For the text-containing cell, return its midpoint in [x, y] coordinate format. 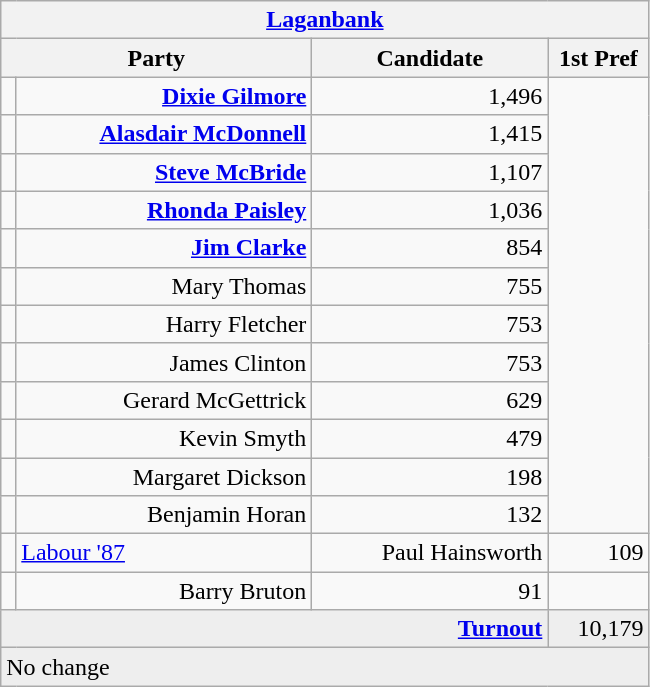
Candidate [430, 58]
Party [156, 58]
109 [598, 553]
Benjamin Horan [164, 515]
Rhonda Paisley [164, 210]
1,496 [430, 96]
Barry Bruton [164, 591]
James Clinton [164, 362]
Alasdair McDonnell [164, 134]
10,179 [598, 629]
No change [325, 667]
1,036 [430, 210]
Mary Thomas [164, 286]
1,415 [430, 134]
Turnout [274, 629]
Dixie Gilmore [164, 96]
Labour '87 [164, 553]
Margaret Dickson [164, 477]
1st Pref [598, 58]
479 [430, 438]
629 [430, 400]
Jim Clarke [164, 248]
Laganbank [325, 20]
Gerard McGettrick [164, 400]
198 [430, 477]
91 [430, 591]
854 [430, 248]
Harry Fletcher [164, 324]
Kevin Smyth [164, 438]
1,107 [430, 172]
Paul Hainsworth [430, 553]
755 [430, 286]
Steve McBride [164, 172]
132 [430, 515]
